Scan for the cell matching the given text and deliver its [x, y] coordinate at center. 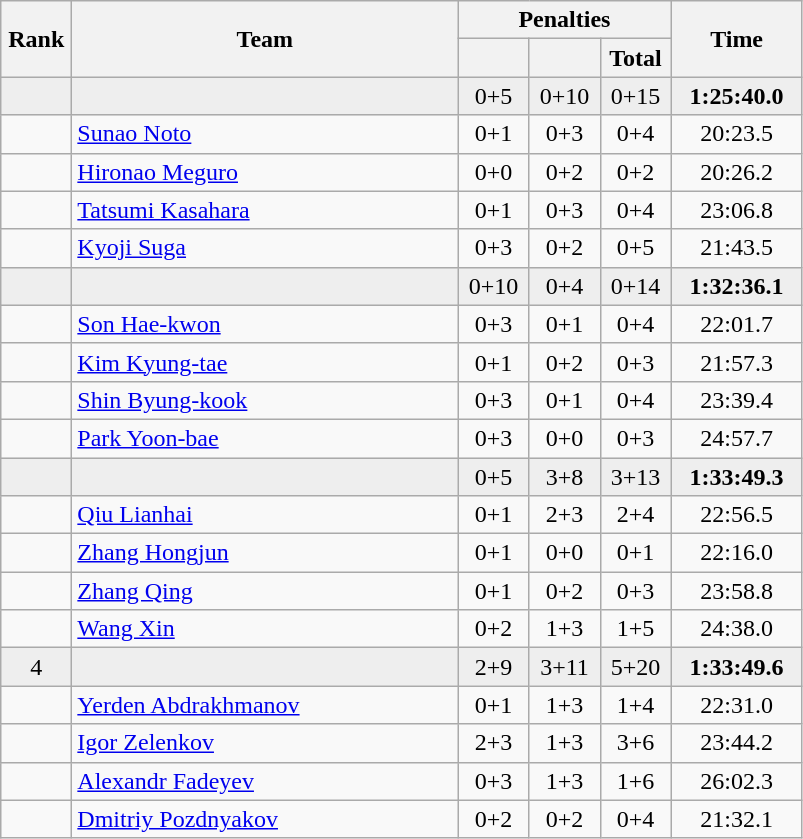
1:33:49.3 [736, 477]
22:31.0 [736, 705]
4 [36, 667]
Son Hae-kwon [265, 324]
Time [736, 39]
20:26.2 [736, 172]
0+14 [636, 286]
3+6 [636, 743]
Qiu Lianhai [265, 515]
21:43.5 [736, 248]
Alexandr Fadeyev [265, 781]
Yerden Abdrakhmanov [265, 705]
Zhang Hongjun [265, 553]
Rank [36, 39]
21:57.3 [736, 362]
2+9 [494, 667]
3+8 [564, 477]
23:58.8 [736, 591]
1:25:40.0 [736, 96]
Kim Kyung-tae [265, 362]
Shin Byung-kook [265, 400]
Tatsumi Kasahara [265, 210]
1+5 [636, 629]
Sunao Noto [265, 134]
5+20 [636, 667]
Dmitriy Pozdnyakov [265, 819]
0+15 [636, 96]
Igor Zelenkov [265, 743]
3+13 [636, 477]
1:32:36.1 [736, 286]
Zhang Qing [265, 591]
26:02.3 [736, 781]
Penalties [564, 20]
24:57.7 [736, 438]
1+4 [636, 705]
20:23.5 [736, 134]
22:01.7 [736, 324]
22:56.5 [736, 515]
22:16.0 [736, 553]
Park Yoon-bae [265, 438]
Wang Xin [265, 629]
1:33:49.6 [736, 667]
Hironao Meguro [265, 172]
Kyoji Suga [265, 248]
1+6 [636, 781]
21:32.1 [736, 819]
Total [636, 58]
24:38.0 [736, 629]
23:44.2 [736, 743]
3+11 [564, 667]
Team [265, 39]
23:06.8 [736, 210]
23:39.4 [736, 400]
2+4 [636, 515]
